Extract the (X, Y) coordinate from the center of the cell holding the provided text.  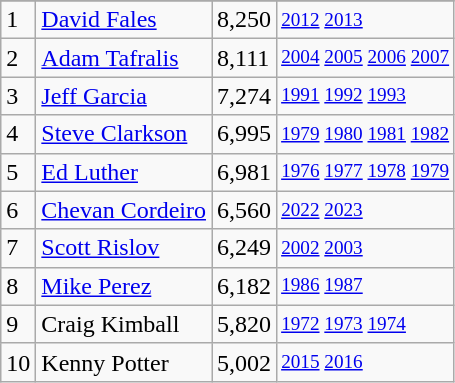
2004 2005 2006 2007 (366, 58)
1986 1987 (366, 286)
Kenny Potter (124, 362)
7 (18, 248)
8 (18, 286)
David Fales (124, 20)
Adam Tafralis (124, 58)
1979 1980 1981 1982 (366, 134)
6,560 (244, 210)
1991 1992 1993 (366, 96)
2015 2016 (366, 362)
8,250 (244, 20)
6,182 (244, 286)
6,995 (244, 134)
1976 1977 1978 1979 (366, 172)
Craig Kimball (124, 324)
Jeff Garcia (124, 96)
Mike Perez (124, 286)
7,274 (244, 96)
1972 1973 1974 (366, 324)
6,249 (244, 248)
2002 2003 (366, 248)
Steve Clarkson (124, 134)
5,820 (244, 324)
10 (18, 362)
6 (18, 210)
Chevan Cordeiro (124, 210)
9 (18, 324)
2022 2023 (366, 210)
5 (18, 172)
1 (18, 20)
4 (18, 134)
3 (18, 96)
Scott Rislov (124, 248)
2012 2013 (366, 20)
2 (18, 58)
8,111 (244, 58)
Ed Luther (124, 172)
5,002 (244, 362)
6,981 (244, 172)
